Pinpoint the cell where the given text exists, returning its [x, y] midpoint coordinate. 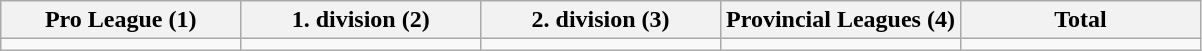
2. division (3) [601, 20]
Provincial Leagues (4) [841, 20]
Total [1080, 20]
Pro League (1) [121, 20]
1. division (2) [361, 20]
